Scan for the cell matching the given text and deliver its (X, Y) coordinate at center. 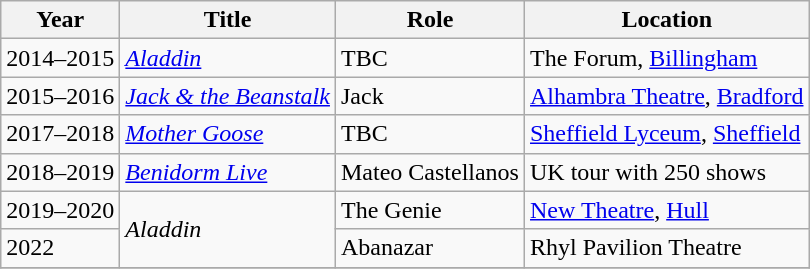
UK tour with 250 shows (666, 172)
New Theatre, Hull (666, 210)
Role (430, 20)
Mother Goose (228, 134)
Title (228, 20)
Mateo Castellanos (430, 172)
Jack (430, 96)
The Genie (430, 210)
Year (60, 20)
2015–2016 (60, 96)
2018–2019 (60, 172)
Jack & the Beanstalk (228, 96)
2019–2020 (60, 210)
Sheffield Lyceum, Sheffield (666, 134)
The Forum, Billingham (666, 58)
Benidorm Live (228, 172)
Rhyl Pavilion Theatre (666, 248)
Alhambra Theatre, Bradford (666, 96)
2017–2018 (60, 134)
Abanazar (430, 248)
Location (666, 20)
2014–2015 (60, 58)
2022 (60, 248)
